Return [X, Y] of the center of cell containing provided text 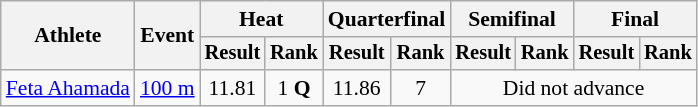
1 Q [294, 88]
11.86 [357, 88]
Event [168, 36]
11.81 [233, 88]
Final [636, 19]
100 m [168, 88]
Semifinal [512, 19]
Feta Ahamada [68, 88]
7 [421, 88]
Did not advance [573, 88]
Athlete [68, 36]
Heat [262, 19]
Quarterfinal [387, 19]
